Return [x, y] of the center of cell containing provided text 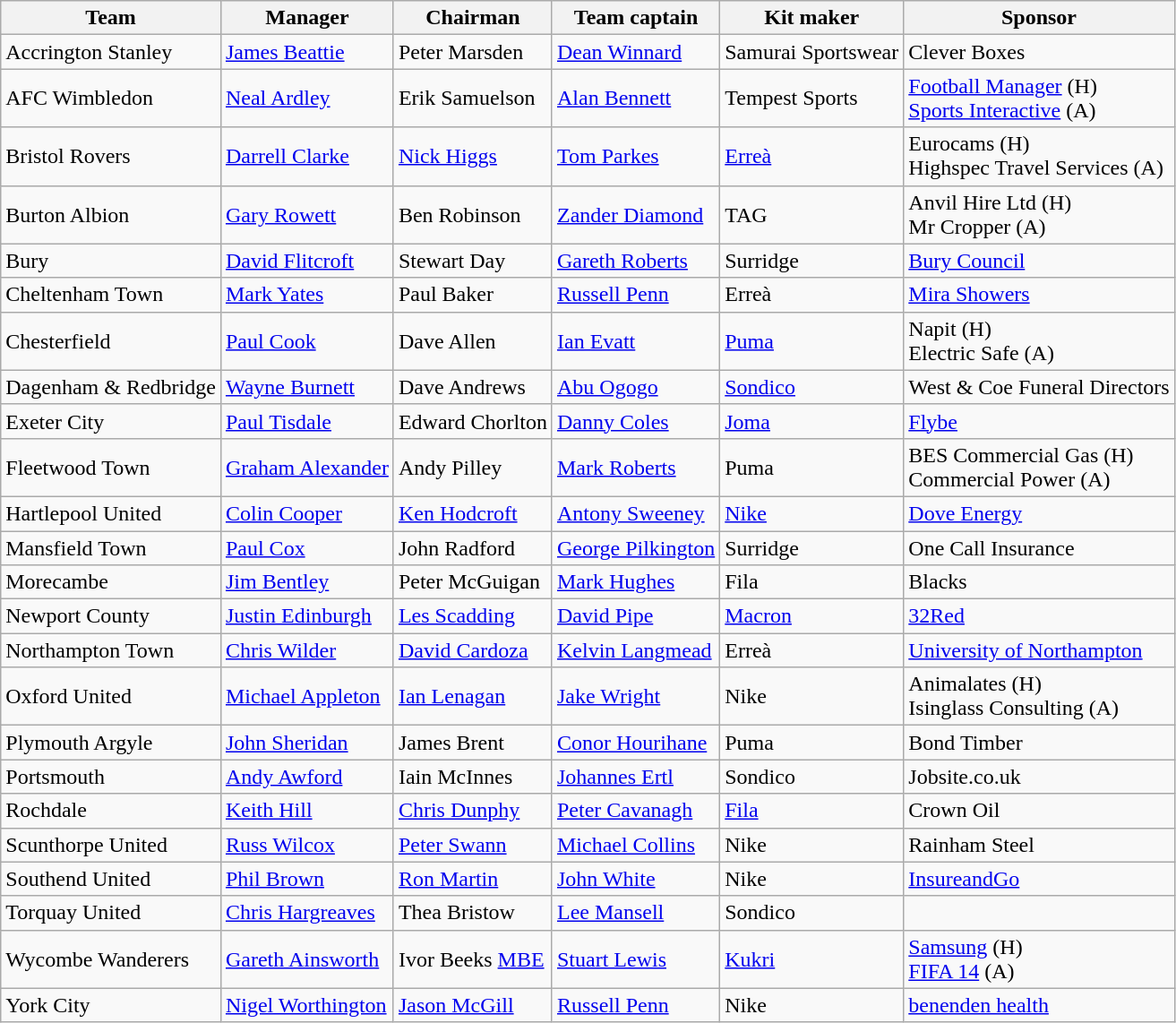
Dean Winnard [636, 52]
Edward Chorlton [473, 421]
Tempest Sports [811, 99]
Newport County [111, 616]
Jobsite.co.uk [1039, 777]
Kit maker [811, 18]
Portsmouth [111, 777]
Southend United [111, 879]
Iain McInnes [473, 777]
Animalates (H)Isinglass Consulting (A) [1039, 697]
Flybe [1039, 421]
Northampton Town [111, 650]
Colin Cooper [306, 513]
Jim Bentley [306, 582]
Wycombe Wanderers [111, 959]
Kukri [811, 959]
Abu Ogogo [636, 387]
Paul Cox [306, 547]
Erik Samuelson [473, 99]
Ian Evatt [636, 340]
Keith Hill [306, 811]
Eurocams (H)Highspec Travel Services (A) [1039, 156]
BES Commercial Gas (H)Commercial Power (A) [1039, 468]
Conor Hourihane [636, 743]
Joma [811, 421]
Plymouth Argyle [111, 743]
Kelvin Langmead [636, 650]
George Pilkington [636, 547]
Ron Martin [473, 879]
Morecambe [111, 582]
Team [111, 18]
Anvil Hire Ltd (H)Mr Cropper (A) [1039, 215]
Hartlepool United [111, 513]
Mark Yates [306, 295]
Gareth Ainsworth [306, 959]
Alan Bennett [636, 99]
Cheltenham Town [111, 295]
Gareth Roberts [636, 261]
University of Northampton [1039, 650]
Oxford United [111, 697]
Ken Hodcroft [473, 513]
Ian Lenagan [473, 697]
Peter Marsden [473, 52]
Paul Baker [473, 295]
Chairman [473, 18]
Nick Higgs [473, 156]
Mark Roberts [636, 468]
Mansfield Town [111, 547]
Scunthorpe United [111, 845]
Justin Edinburgh [306, 616]
Jake Wright [636, 697]
Exeter City [111, 421]
Manager [306, 18]
Andy Pilley [473, 468]
Crown Oil [1039, 811]
Dagenham & Redbridge [111, 387]
Accrington Stanley [111, 52]
Clever Boxes [1039, 52]
Torquay United [111, 913]
Russ Wilcox [306, 845]
Bond Timber [1039, 743]
Michael Collins [636, 845]
Danny Coles [636, 421]
Antony Sweeney [636, 513]
Peter McGuigan [473, 582]
Burton Albion [111, 215]
West & Coe Funeral Directors [1039, 387]
TAG [811, 215]
Darrell Clarke [306, 156]
Peter Swann [473, 845]
Graham Alexander [306, 468]
Bury [111, 261]
Dove Energy [1039, 513]
Football Manager (H)Sports Interactive (A) [1039, 99]
benenden health [1039, 1005]
Mark Hughes [636, 582]
Peter Cavanagh [636, 811]
One Call Insurance [1039, 547]
Gary Rowett [306, 215]
Bristol Rovers [111, 156]
Napit (H)Electric Safe (A) [1039, 340]
David Cardoza [473, 650]
Stuart Lewis [636, 959]
Team captain [636, 18]
Rochdale [111, 811]
York City [111, 1005]
Michael Appleton [306, 697]
Ivor Beeks MBE [473, 959]
Jason McGill [473, 1005]
Stewart Day [473, 261]
Sponsor [1039, 18]
Chris Hargreaves [306, 913]
Ben Robinson [473, 215]
James Beattie [306, 52]
Johannes Ertl [636, 777]
Phil Brown [306, 879]
Paul Tisdale [306, 421]
John White [636, 879]
Chesterfield [111, 340]
Neal Ardley [306, 99]
Zander Diamond [636, 215]
Nigel Worthington [306, 1005]
Dave Andrews [473, 387]
Samurai Sportswear [811, 52]
Lee Mansell [636, 913]
AFC Wimbledon [111, 99]
32Red [1039, 616]
Samsung (H)FIFA 14 (A) [1039, 959]
Les Scadding [473, 616]
Chris Wilder [306, 650]
David Pipe [636, 616]
Chris Dunphy [473, 811]
John Radford [473, 547]
John Sheridan [306, 743]
Rainham Steel [1039, 845]
Thea Bristow [473, 913]
Mira Showers [1039, 295]
Andy Awford [306, 777]
David Flitcroft [306, 261]
InsureandGo [1039, 879]
Tom Parkes [636, 156]
Fleetwood Town [111, 468]
James Brent [473, 743]
Paul Cook [306, 340]
Wayne Burnett [306, 387]
Dave Allen [473, 340]
Blacks [1039, 582]
Bury Council [1039, 261]
Macron [811, 616]
